Provide the [X, Y] coordinate of the cell's center where the given text is located.  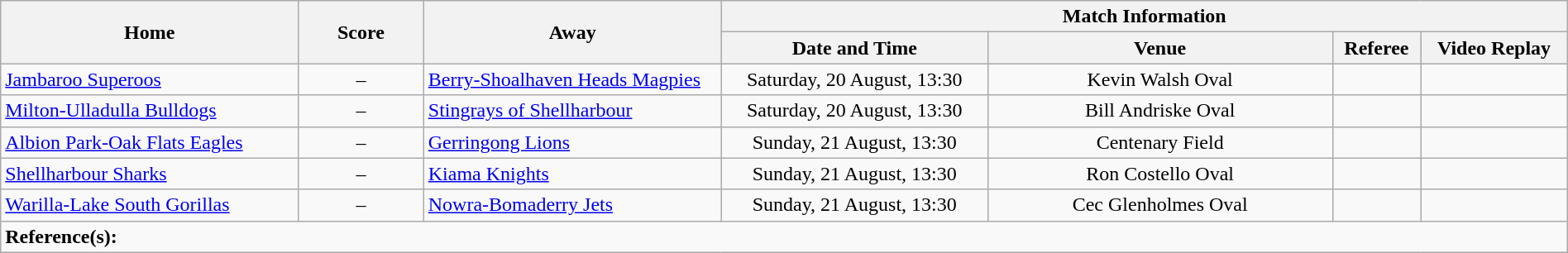
Centenary Field [1159, 142]
Score [361, 32]
Gerringong Lions [572, 142]
Ron Costello Oval [1159, 174]
Kevin Walsh Oval [1159, 79]
Warilla-Lake South Gorillas [150, 205]
Bill Andriske Oval [1159, 111]
Venue [1159, 48]
Date and Time [854, 48]
Kiama Knights [572, 174]
Nowra-Bomaderry Jets [572, 205]
Stingrays of Shellharbour [572, 111]
Match Information [1145, 17]
Jambaroo Superoos [150, 79]
Home [150, 32]
Away [572, 32]
Cec Glenholmes Oval [1159, 205]
Video Replay [1494, 48]
Shellharbour Sharks [150, 174]
Referee [1376, 48]
Berry-Shoalhaven Heads Magpies [572, 79]
Albion Park-Oak Flats Eagles [150, 142]
Milton-Ulladulla Bulldogs [150, 111]
Reference(s): [784, 236]
